Find where the given text appears and provide that cell's center as (x, y) coordinate. 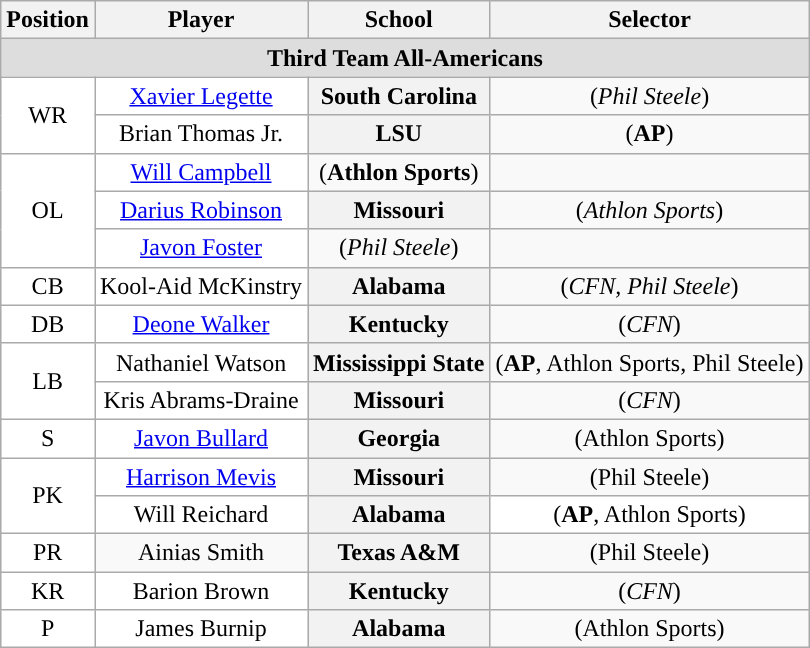
Ainias Smith (200, 553)
Selector (650, 20)
DB (48, 324)
Deone Walker (200, 324)
Javon Bullard (200, 438)
LB (48, 381)
Position (48, 20)
WR (48, 115)
Will Campbell (200, 172)
Will Reichard (200, 515)
Nathaniel Watson (200, 362)
OL (48, 210)
Kris Abrams-Draine (200, 400)
PK (48, 496)
Darius Robinson (200, 210)
Georgia (399, 438)
P (48, 629)
Brian Thomas Jr. (200, 134)
KR (48, 591)
Harrison Mevis (200, 477)
Javon Foster (200, 248)
School (399, 20)
(AP, Athlon Sports, Phil Steele) (650, 362)
CB (48, 286)
Mississippi State (399, 362)
Barion Brown (200, 591)
Third Team All-Americans (405, 58)
S (48, 438)
Xavier Legette (200, 96)
LSU (399, 134)
Texas A&M (399, 553)
(AP) (650, 134)
(CFN, Phil Steele) (650, 286)
(AP, Athlon Sports) (650, 515)
James Burnip (200, 629)
Player (200, 20)
Kool-Aid McKinstry (200, 286)
PR (48, 553)
South Carolina (399, 96)
